Return [x, y] of the center of cell containing provided text 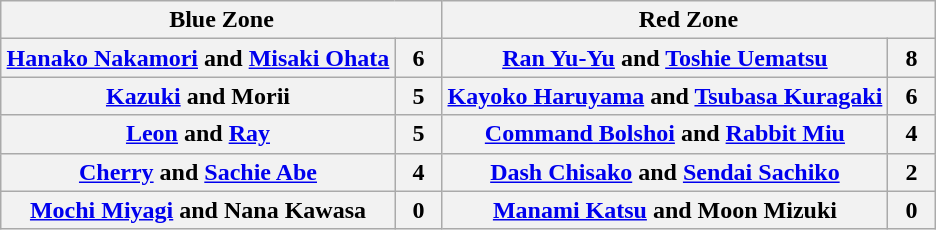
2 [912, 172]
Mochi Miyagi and Nana Kawasa [198, 210]
Command Bolshoi and Rabbit Miu [665, 134]
Kayoko Haruyama and Tsubasa Kuragaki [665, 96]
Cherry and Sachie Abe [198, 172]
Ran Yu-Yu and Toshie Uematsu [665, 58]
Leon and Ray [198, 134]
8 [912, 58]
Hanako Nakamori and Misaki Ohata [198, 58]
Dash Chisako and Sendai Sachiko [665, 172]
Red Zone [688, 20]
Manami Katsu and Moon Mizuki [665, 210]
Kazuki and Morii [198, 96]
Blue Zone [222, 20]
